Return the [x, y] coordinate for the center point of the cell that contains the specified text.  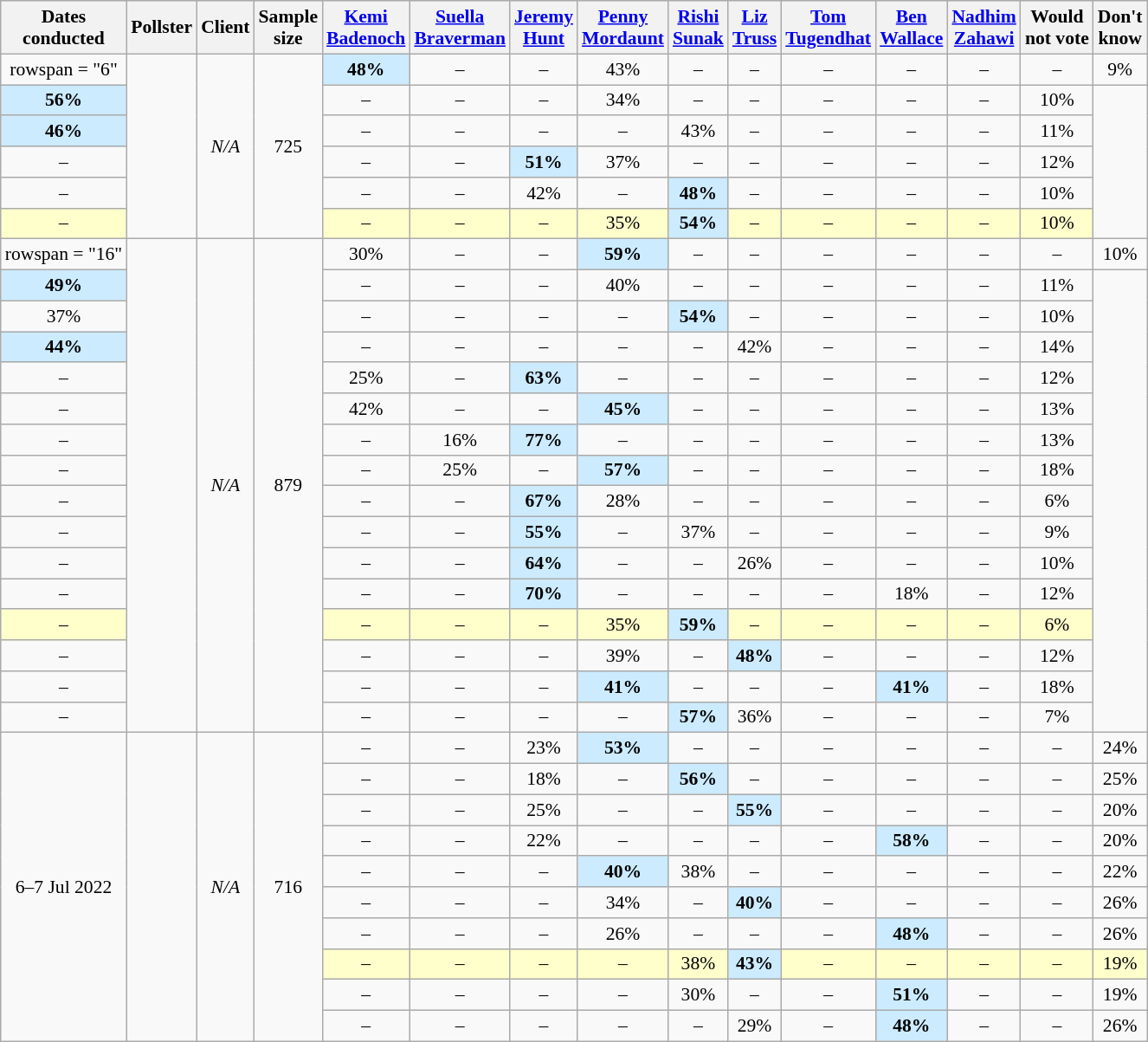
24% [1120, 748]
Wouldnot vote [1057, 28]
53% [623, 748]
46% [64, 132]
Client [225, 28]
39% [623, 656]
879 [288, 486]
70% [544, 594]
58% [911, 841]
63% [544, 379]
TomTugendhat [828, 28]
rowspan = "16" [64, 255]
PennyMordaunt [623, 28]
rowspan = "6" [64, 69]
LizTruss [755, 28]
49% [64, 286]
Pollster [161, 28]
23% [544, 748]
BenWallace [911, 28]
Don'tknow [1120, 28]
716 [288, 887]
KemiBadenoch [365, 28]
Samplesize [288, 28]
NadhimZahawi [984, 28]
45% [623, 409]
Datesconducted [64, 28]
67% [544, 502]
44% [64, 347]
SuellaBraverman [460, 28]
JeremyHunt [544, 28]
RishiSunak [698, 28]
36% [755, 717]
14% [1057, 347]
16% [460, 440]
29% [755, 1026]
7% [1057, 717]
725 [288, 146]
28% [623, 502]
77% [544, 440]
6–7 Jul 2022 [64, 887]
64% [544, 563]
